Output the [X, Y] coordinate of the center of the cell containing the given text.  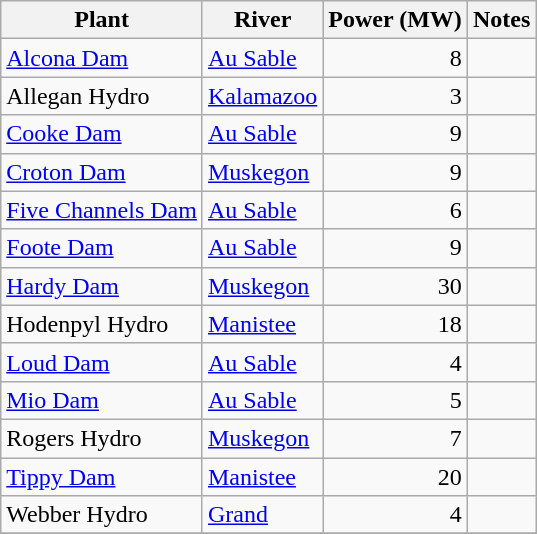
Rogers Hydro [102, 438]
6 [396, 210]
5 [396, 400]
Notes [501, 20]
Alcona Dam [102, 58]
7 [396, 438]
Hardy Dam [102, 286]
8 [396, 58]
Croton Dam [102, 172]
Power (MW) [396, 20]
Hodenpyl Hydro [102, 324]
Foote Dam [102, 248]
Tippy Dam [102, 477]
20 [396, 477]
Allegan Hydro [102, 96]
Five Channels Dam [102, 210]
Kalamazoo [262, 96]
Plant [102, 20]
Cooke Dam [102, 134]
3 [396, 96]
Mio Dam [102, 400]
Loud Dam [102, 362]
18 [396, 324]
Webber Hydro [102, 515]
River [262, 20]
Grand [262, 515]
30 [396, 286]
